Find where the given text appears and provide that cell's center as [X, Y] coordinate. 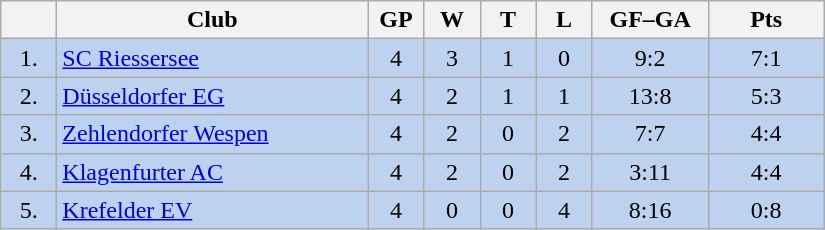
W [452, 20]
L [564, 20]
SC Riessersee [212, 58]
Krefelder EV [212, 210]
Pts [766, 20]
Zehlendorfer Wespen [212, 134]
4. [29, 172]
3. [29, 134]
5:3 [766, 96]
9:2 [650, 58]
8:16 [650, 210]
Düsseldorfer EG [212, 96]
2. [29, 96]
1. [29, 58]
GF–GA [650, 20]
7:7 [650, 134]
GP [396, 20]
5. [29, 210]
13:8 [650, 96]
7:1 [766, 58]
T [508, 20]
Klagenfurter AC [212, 172]
3 [452, 58]
0:8 [766, 210]
3:11 [650, 172]
Club [212, 20]
